Determine the (X, Y) coordinate at the center of the cell enclosing the given text.  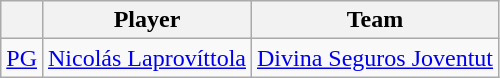
Divina Seguros Joventut (376, 58)
PG (22, 58)
Nicolás Laprovíttola (146, 58)
Team (376, 20)
Player (146, 20)
